Return (x, y) of the center of cell containing provided text 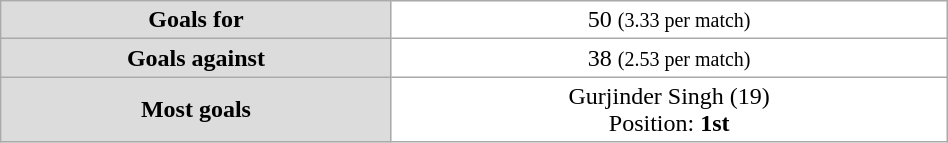
50 (3.33 per match) (669, 20)
Gurjinder Singh (19) Position: 1st (669, 110)
Most goals (196, 110)
38 (2.53 per match) (669, 58)
Goals against (196, 58)
Goals for (196, 20)
